Pinpoint the cell where the given text exists, returning its [x, y] midpoint coordinate. 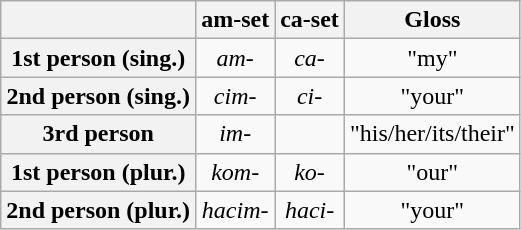
2nd person (plur.) [98, 210]
hacim- [236, 210]
1st person (plur.) [98, 172]
ca-set [310, 20]
cim- [236, 96]
Gloss [432, 20]
haci- [310, 210]
"our" [432, 172]
3rd person [98, 134]
"my" [432, 58]
2nd person (sing.) [98, 96]
"his/her/its/their" [432, 134]
am-set [236, 20]
kom- [236, 172]
im- [236, 134]
am- [236, 58]
ko- [310, 172]
ci- [310, 96]
1st person (sing.) [98, 58]
ca- [310, 58]
